Return the [X, Y] coordinate for the center point of the cell that contains the specified text.  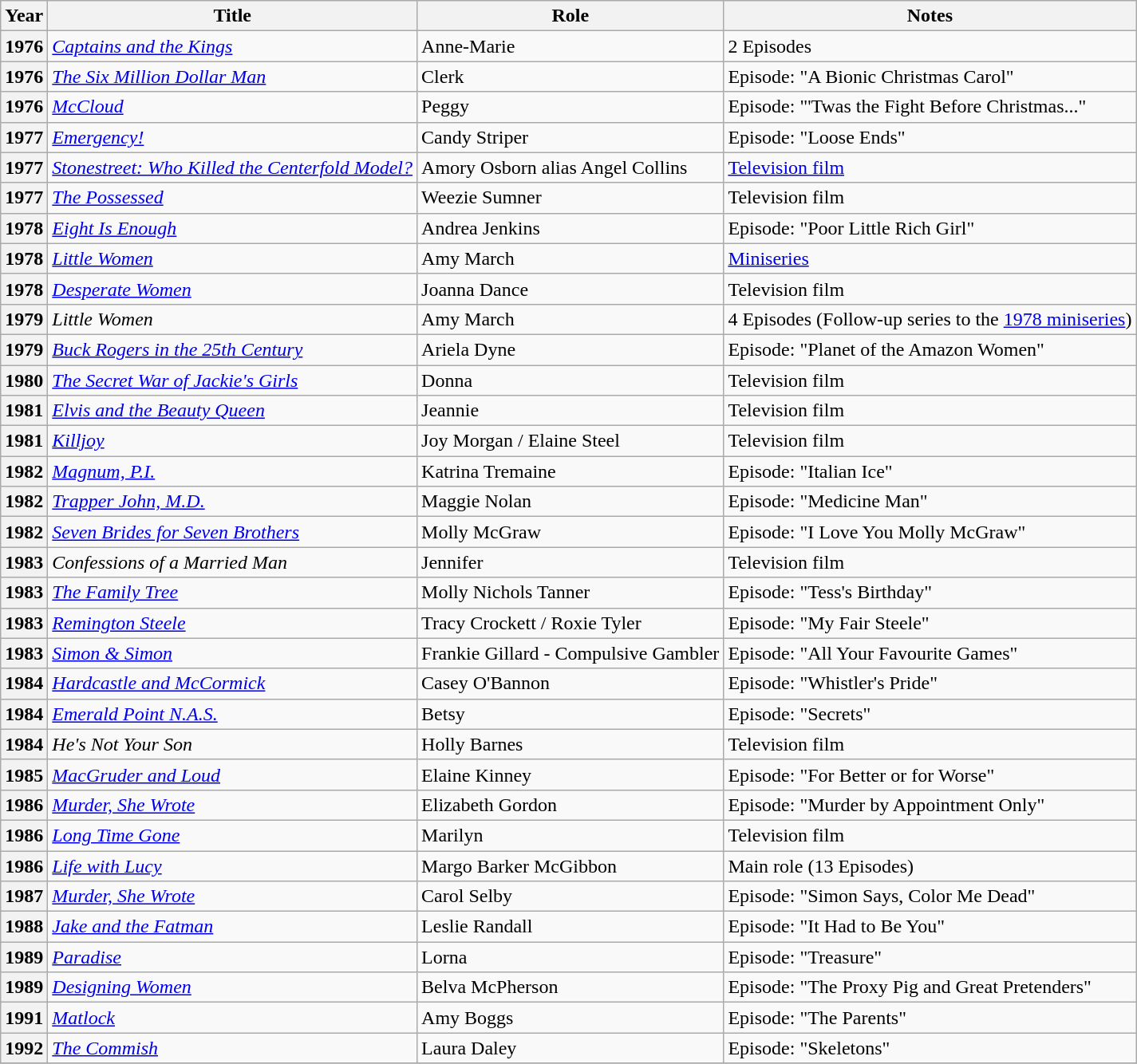
Matlock [233, 1018]
Desperate Women [233, 289]
Seven Brides for Seven Brothers [233, 532]
Jennifer [570, 562]
Peggy [570, 107]
Belva McPherson [570, 987]
McCloud [233, 107]
Episode: "Loose Ends" [930, 137]
The Commish [233, 1048]
Episode: "Planet of the Amazon Women" [930, 349]
Trapper John, M.D. [233, 502]
Maggie Nolan [570, 502]
Elvis and the Beauty Queen [233, 411]
The Possessed [233, 198]
Holly Barnes [570, 744]
Episode: "Murder by Appointment Only" [930, 805]
Candy Striper [570, 137]
MacGruder and Loud [233, 774]
Donna [570, 380]
Paradise [233, 957]
1980 [24, 380]
Lorna [570, 957]
Anne-Marie [570, 46]
Episode: "Tess's Birthday" [930, 593]
Episode: "A Bionic Christmas Carol" [930, 77]
Title [233, 16]
Episode: "Skeletons" [930, 1048]
Episode: "Secrets" [930, 714]
Episode: "'Twas the Fight Before Christmas..." [930, 107]
Miniseries [930, 258]
Molly McGraw [570, 532]
Role [570, 16]
Hardcastle and McCormick [233, 684]
Ariela Dyne [570, 349]
Episode: "Simon Says, Color Me Dead" [930, 897]
2 Episodes [930, 46]
Katrina Tremaine [570, 471]
Carol Selby [570, 897]
Leslie Randall [570, 927]
Episode: "Treasure" [930, 957]
Episode: "Poor Little Rich Girl" [930, 228]
He's Not Your Son [233, 744]
Amy Boggs [570, 1018]
Episode: "Whistler's Pride" [930, 684]
Jake and the Fatman [233, 927]
1988 [24, 927]
Frankie Gillard - Compulsive Gambler [570, 653]
Episode: "All Your Favourite Games" [930, 653]
Tracy Crockett / Roxie Tyler [570, 623]
1991 [24, 1018]
Killjoy [233, 441]
Episode: "Italian Ice" [930, 471]
Jeannie [570, 411]
Episode: "My Fair Steele" [930, 623]
Eight Is Enough [233, 228]
The Secret War of Jackie's Girls [233, 380]
1985 [24, 774]
Weezie Sumner [570, 198]
Marilyn [570, 835]
Notes [930, 16]
Life with Lucy [233, 865]
The Six Million Dollar Man [233, 77]
Stonestreet: Who Killed the Centerfold Model? [233, 167]
Molly Nichols Tanner [570, 593]
Episode: "I Love You Molly McGraw" [930, 532]
Joy Morgan / Elaine Steel [570, 441]
Betsy [570, 714]
Amory Osborn alias Angel Collins [570, 167]
Long Time Gone [233, 835]
Casey O'Bannon [570, 684]
Episode: "Medicine Man" [930, 502]
Magnum, P.I. [233, 471]
Episode: "The Proxy Pig and Great Pretenders" [930, 987]
1987 [24, 897]
4 Episodes (Follow-up series to the 1978 miniseries) [930, 319]
Confessions of a Married Man [233, 562]
Clerk [570, 77]
The Family Tree [233, 593]
Emerald Point N.A.S. [233, 714]
Elaine Kinney [570, 774]
Buck Rogers in the 25th Century [233, 349]
Simon & Simon [233, 653]
Episode: "The Parents" [930, 1018]
Joanna Dance [570, 289]
Margo Barker McGibbon [570, 865]
Designing Women [233, 987]
Elizabeth Gordon [570, 805]
Andrea Jenkins [570, 228]
Episode: "For Better or for Worse" [930, 774]
Episode: "It Had to Be You" [930, 927]
Remington Steele [233, 623]
Year [24, 16]
Emergency! [233, 137]
Captains and the Kings [233, 46]
1992 [24, 1048]
Laura Daley [570, 1048]
Main role (13 Episodes) [930, 865]
